Output the [X, Y] coordinate of the center of the cell containing the given text.  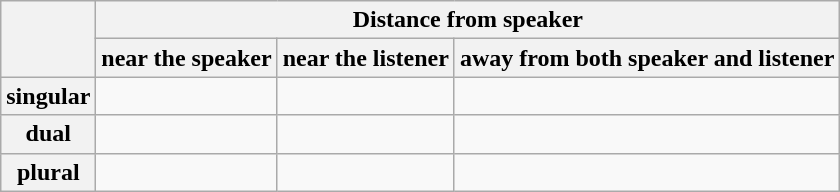
singular [48, 96]
plural [48, 172]
away from both speaker and listener [647, 58]
near the speaker [186, 58]
dual [48, 134]
near the listener [366, 58]
Distance from speaker [468, 20]
